Detect which cell encompasses the target text, then output its (x, y) center coordinate. 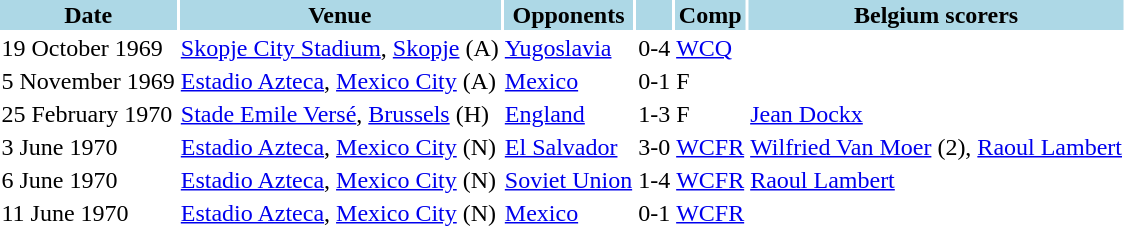
5 November 1969 (88, 81)
Date (88, 15)
19 October 1969 (88, 48)
Venue (340, 15)
Belgium scorers (936, 15)
El Salvador (568, 147)
WCQ (710, 48)
1-4 (654, 180)
Opponents (568, 15)
Yugoslavia (568, 48)
Wilfried Van Moer (2), Raoul Lambert (936, 147)
Stade Emile Versé, Brussels (H) (340, 114)
3 June 1970 (88, 147)
Raoul Lambert (936, 180)
1-3 (654, 114)
6 June 1970 (88, 180)
0-1 (654, 81)
England (568, 114)
0-4 (654, 48)
Comp (710, 15)
Skopje City Stadium, Skopje (A) (340, 48)
25 February 1970 (88, 114)
3-0 (654, 147)
Soviet Union (568, 180)
Estadio Azteca, Mexico City (A) (340, 81)
Mexico (568, 81)
Jean Dockx (936, 114)
